Identify which cell holds the provided text, then report its (X, Y) central coordinate. 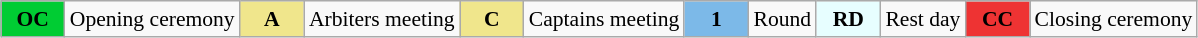
Round (783, 19)
Closing ceremony (1114, 19)
OC (33, 19)
1 (716, 19)
RD (848, 19)
C (492, 19)
CC (997, 19)
Rest day (922, 19)
Arbiters meeting (382, 19)
Opening ceremony (152, 19)
A (272, 19)
Captains meeting (604, 19)
